Provide the [X, Y] coordinate of the cell's center where the given text is located.  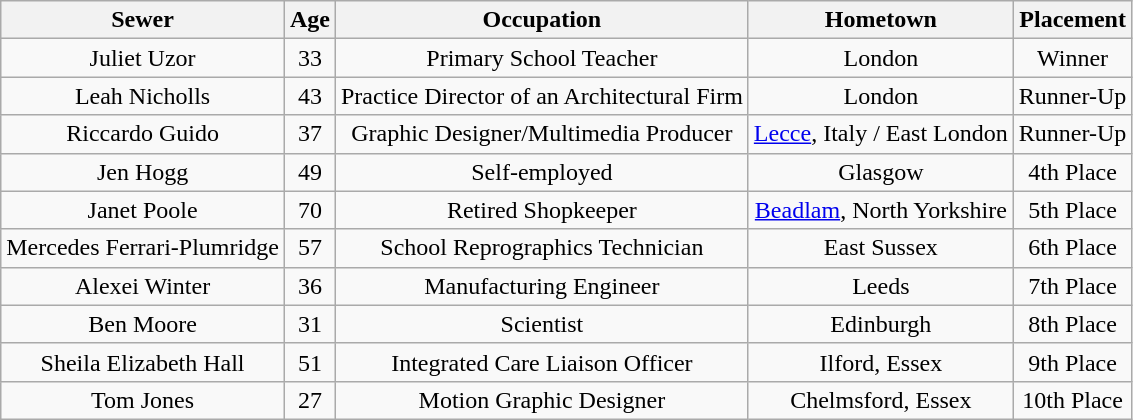
Beadlam, North Yorkshire [880, 210]
Hometown [880, 20]
8th Place [1072, 324]
33 [310, 58]
Retired Shopkeeper [542, 210]
Practice Director of an Architectural Firm [542, 96]
East Sussex [880, 248]
Riccardo Guido [143, 134]
37 [310, 134]
School Reprographics Technician [542, 248]
9th Place [1072, 362]
43 [310, 96]
10th Place [1072, 400]
Scientist [542, 324]
Manufacturing Engineer [542, 286]
49 [310, 172]
31 [310, 324]
Lecce, Italy / East London [880, 134]
51 [310, 362]
Sheila Elizabeth Hall [143, 362]
Placement [1072, 20]
Janet Poole [143, 210]
Glasgow [880, 172]
5th Place [1072, 210]
Leeds [880, 286]
Alexei Winter [143, 286]
Motion Graphic Designer [542, 400]
Winner [1072, 58]
Graphic Designer/Multimedia Producer [542, 134]
Primary School Teacher [542, 58]
6th Place [1072, 248]
Juliet Uzor [143, 58]
Occupation [542, 20]
70 [310, 210]
Tom Jones [143, 400]
Mercedes Ferrari-Plumridge [143, 248]
27 [310, 400]
Chelmsford, Essex [880, 400]
36 [310, 286]
Ben Moore [143, 324]
4th Place [1072, 172]
Edinburgh [880, 324]
Jen Hogg [143, 172]
Self-employed [542, 172]
Integrated Care Liaison Officer [542, 362]
Age [310, 20]
Leah Nicholls [143, 96]
57 [310, 248]
Sewer [143, 20]
Ilford, Essex [880, 362]
7th Place [1072, 286]
